Scan for the cell matching the given text and deliver its (x, y) coordinate at center. 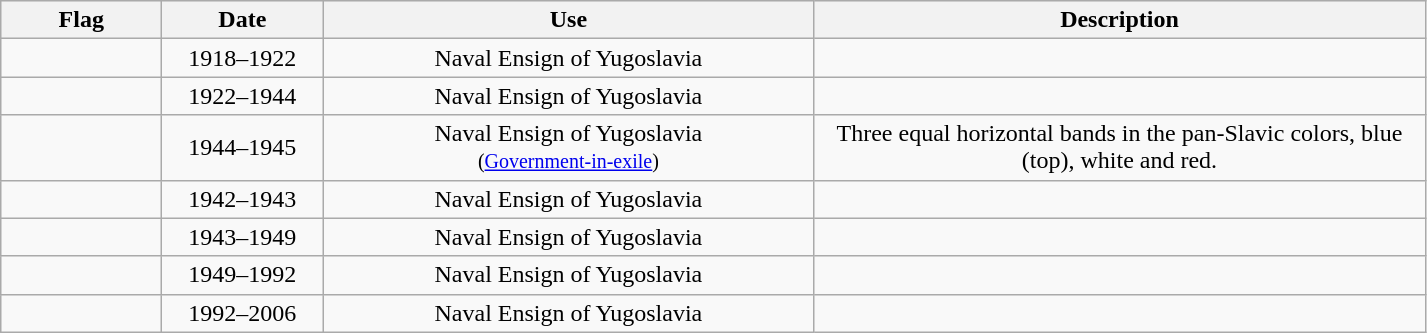
Naval Ensign of Yugoslavia (Government-in-exile) (568, 148)
Flag (82, 20)
Use (568, 20)
1949–1992 (242, 275)
1922–1944 (242, 96)
1918–1922 (242, 58)
Three equal horizontal bands in the pan-Slavic colors, blue (top), white and red. (1120, 148)
1942–1943 (242, 199)
Date (242, 20)
Description (1120, 20)
1992–2006 (242, 313)
1943–1949 (242, 237)
1944–1945 (242, 148)
